Locate the cell with the specified text and output its [x, y] center coordinate. 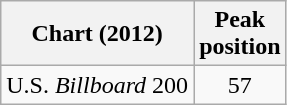
U.S. Billboard 200 [98, 85]
Chart (2012) [98, 34]
57 [240, 85]
Peakposition [240, 34]
